Detect which cell encompasses the target text, then output its (x, y) center coordinate. 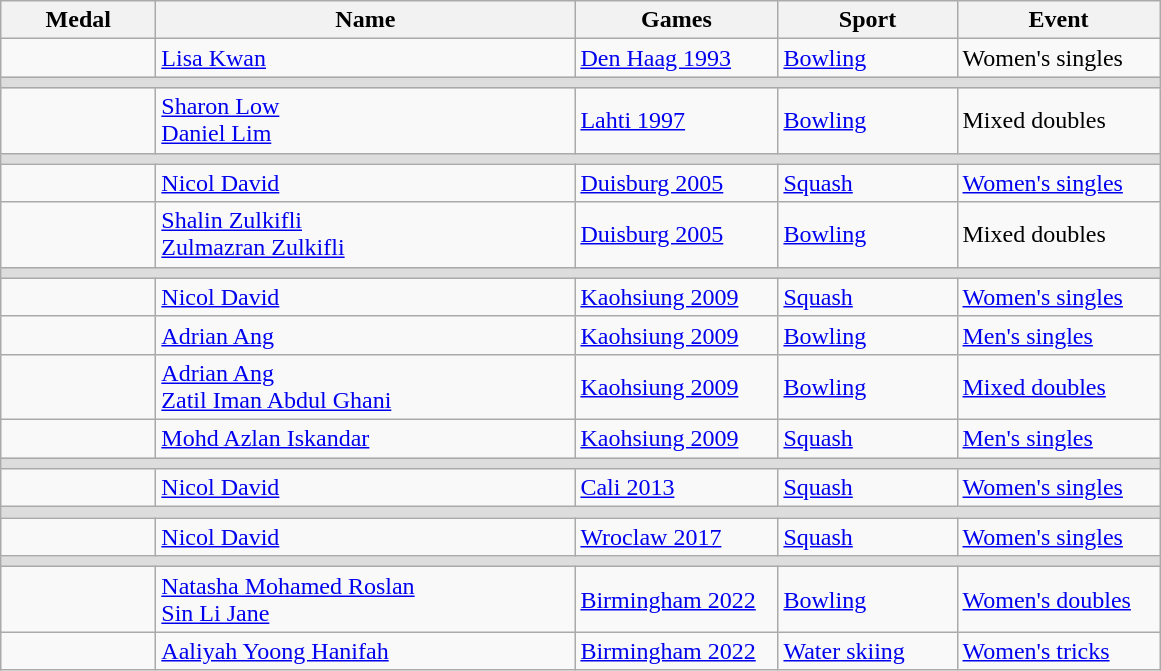
Sport (868, 20)
Den Haag 1993 (676, 58)
Sharon LowDaniel Lim (366, 120)
Adrian Ang (366, 335)
Medal (78, 20)
Games (676, 20)
Mohd Azlan Iskandar (366, 438)
Shalin ZulkifliZulmazran Zulkifli (366, 234)
Wroclaw 2017 (676, 537)
Women's doubles (1058, 600)
Lahti 1997 (676, 120)
Lisa Kwan (366, 58)
Adrian AngZatil Iman Abdul Ghani (366, 386)
Event (1058, 20)
Cali 2013 (676, 488)
Aaliyah Yoong Hanifah (366, 651)
Women's tricks (1058, 651)
Water skiing (868, 651)
Natasha Mohamed RoslanSin Li Jane (366, 600)
Name (366, 20)
